Pinpoint the cell where the given text exists, returning its (x, y) midpoint coordinate. 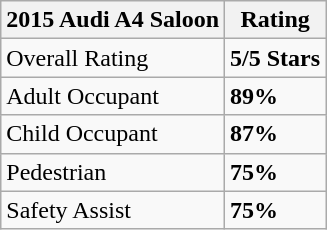
Overall Rating (113, 58)
87% (276, 134)
2015 Audi A4 Saloon (113, 20)
Adult Occupant (113, 96)
5/5 Stars (276, 58)
Pedestrian (113, 172)
89% (276, 96)
Child Occupant (113, 134)
Safety Assist (113, 210)
Rating (276, 20)
